Scan for the cell matching the given text and deliver its (X, Y) coordinate at center. 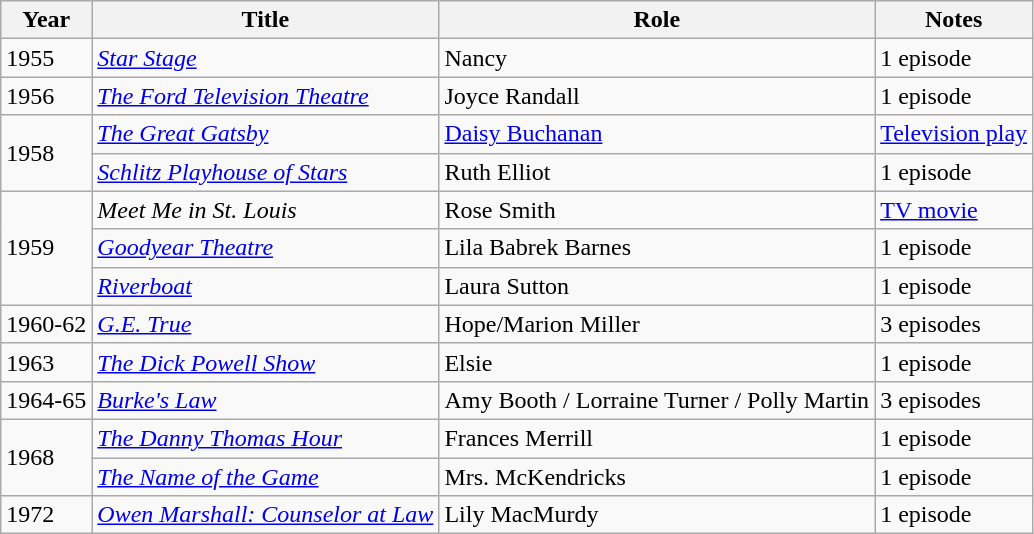
Schlitz Playhouse of Stars (266, 172)
Lila Babrek Barnes (657, 248)
Role (657, 20)
Riverboat (266, 286)
Notes (954, 20)
1959 (46, 248)
The Name of the Game (266, 477)
Nancy (657, 58)
1964-65 (46, 400)
TV movie (954, 210)
Joyce Randall (657, 96)
1972 (46, 515)
Amy Booth / Lorraine Turner / Polly Martin (657, 400)
Year (46, 20)
The Great Gatsby (266, 134)
Daisy Buchanan (657, 134)
The Dick Powell Show (266, 362)
Title (266, 20)
1955 (46, 58)
Lily MacMurdy (657, 515)
The Danny Thomas Hour (266, 438)
Frances Merrill (657, 438)
Elsie (657, 362)
Owen Marshall: Counselor at Law (266, 515)
Goodyear Theatre (266, 248)
Television play (954, 134)
Laura Sutton (657, 286)
Hope/Marion Miller (657, 324)
1958 (46, 153)
1963 (46, 362)
G.E. True (266, 324)
Meet Me in St. Louis (266, 210)
Star Stage (266, 58)
Burke's Law (266, 400)
1956 (46, 96)
The Ford Television Theatre (266, 96)
Mrs. McKendricks (657, 477)
Ruth Elliot (657, 172)
1968 (46, 457)
Rose Smith (657, 210)
1960-62 (46, 324)
